From the cell containing the given text, extract its center point as [X, Y] coordinate. 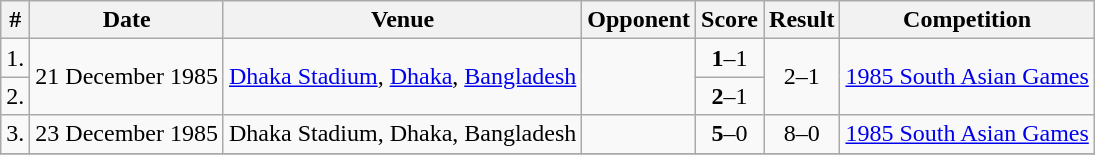
Score [730, 20]
1. [16, 58]
Opponent [639, 20]
Competition [967, 20]
Venue [402, 20]
3. [16, 134]
Date [127, 20]
Result [802, 20]
21 December 1985 [127, 77]
1–1 [730, 58]
2. [16, 96]
5–0 [730, 134]
8–0 [802, 134]
23 December 1985 [127, 134]
# [16, 20]
